Capture the cell that displays the provided text and extract its (x, y) central coordinate. 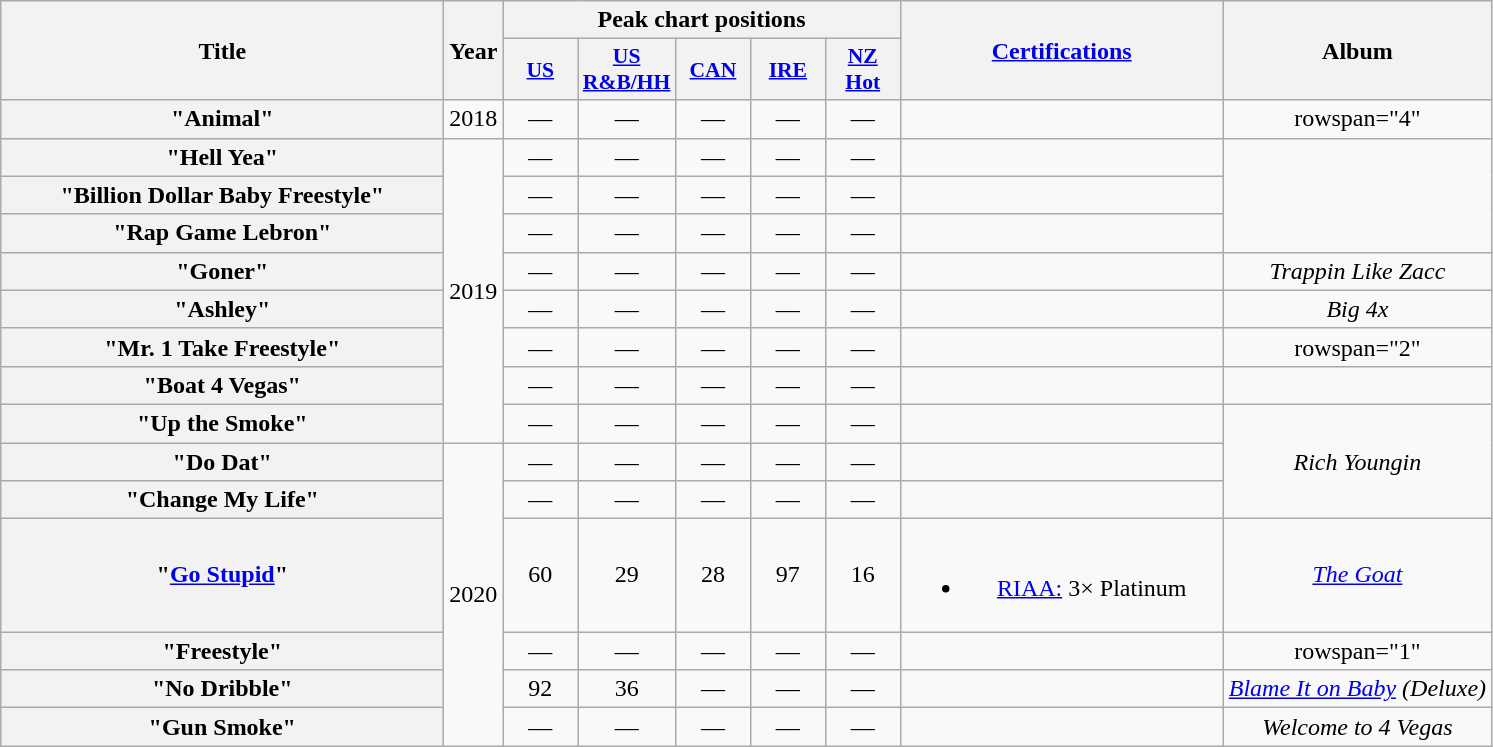
"Ashley" (222, 309)
"Goner" (222, 271)
Blame It on Baby (Deluxe) (1357, 689)
Welcome to 4 Vegas (1357, 727)
Certifications (1062, 50)
36 (627, 689)
Rich Youngin (1357, 461)
2019 (474, 290)
US (540, 70)
Trappin Like Zacc (1357, 271)
"Billion Dollar Baby Freestyle" (222, 195)
Big 4x (1357, 309)
The Goat (1357, 576)
"No Dribble" (222, 689)
Year (474, 50)
"Boat 4 Vegas" (222, 385)
"Change My Life" (222, 500)
"Gun Smoke" (222, 727)
USR&B/HH (627, 70)
29 (627, 576)
RIAA: 3× Platinum (1062, 576)
rowspan="4" (1357, 119)
16 (862, 576)
rowspan="2" (1357, 347)
28 (712, 576)
2018 (474, 119)
2020 (474, 594)
"Freestyle" (222, 651)
IRE (788, 70)
"Hell Yea" (222, 157)
"Rap Game Lebron" (222, 233)
Peak chart positions (702, 20)
92 (540, 689)
Title (222, 50)
Album (1357, 50)
"Up the Smoke" (222, 423)
"Mr. 1 Take Freestyle" (222, 347)
"Animal" (222, 119)
"Do Dat" (222, 461)
rowspan="1" (1357, 651)
CAN (712, 70)
NZHot (862, 70)
60 (540, 576)
"Go Stupid" (222, 576)
97 (788, 576)
